Find where the given text appears and provide that cell's center as [x, y] coordinate. 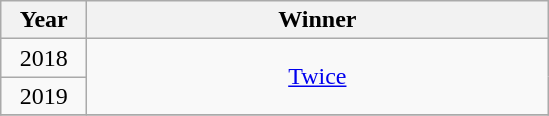
Twice [318, 77]
Winner [318, 20]
2019 [44, 96]
2018 [44, 58]
Year [44, 20]
